Locate the cell with the specified text and output its (x, y) center coordinate. 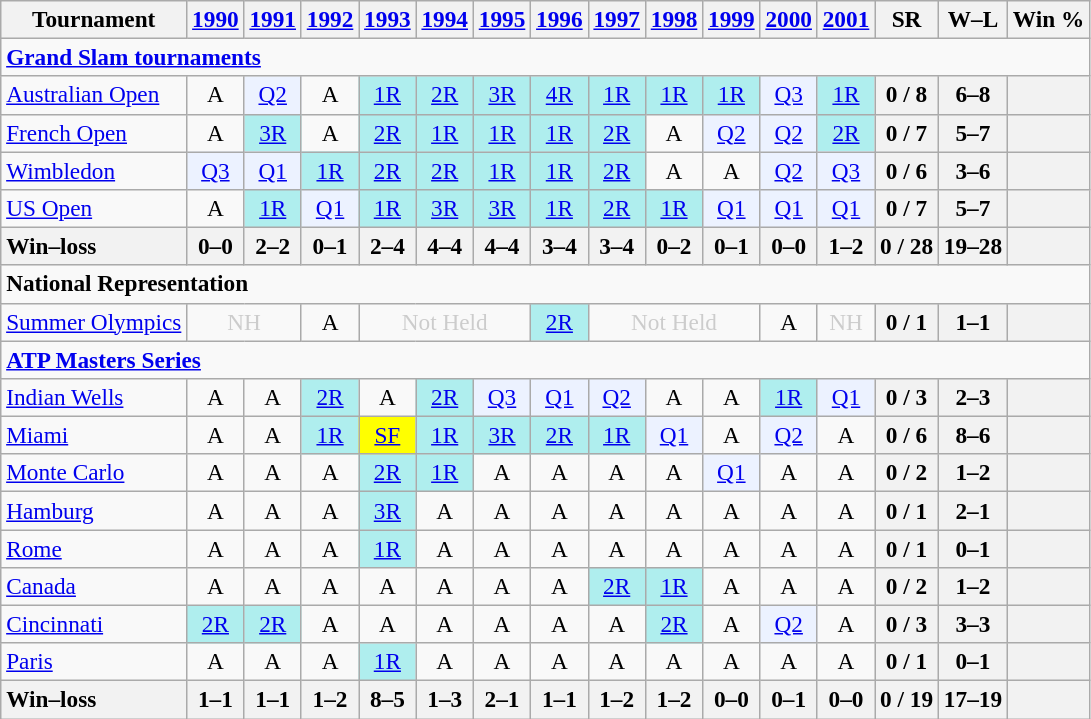
Hamburg (94, 510)
US Open (94, 208)
Cincinnati (94, 624)
2–2 (272, 246)
Monte Carlo (94, 473)
17–19 (972, 699)
3–3 (972, 624)
Win % (1048, 19)
1994 (444, 19)
8–5 (388, 699)
2–3 (972, 397)
National Representation (546, 284)
0–2 (674, 246)
1995 (502, 19)
Australian Open (94, 95)
2001 (846, 19)
2000 (788, 19)
Rome (94, 548)
SR (907, 19)
2–4 (388, 246)
0 / 8 (907, 95)
W–L (972, 19)
3–6 (972, 170)
1999 (732, 19)
1993 (388, 19)
Paris (94, 662)
0 / 28 (907, 246)
0 / 19 (907, 699)
1996 (560, 19)
Wimbledon (94, 170)
1997 (616, 19)
SF (388, 435)
Tournament (94, 19)
4R (560, 95)
French Open (94, 133)
8–6 (972, 435)
ATP Masters Series (546, 359)
1998 (674, 19)
Indian Wells (94, 397)
19–28 (972, 246)
6–8 (972, 95)
1–3 (444, 699)
1990 (216, 19)
Summer Olympics (94, 322)
1992 (330, 19)
Canada (94, 586)
Miami (94, 435)
Grand Slam tournaments (546, 57)
1991 (272, 19)
